Extract the (x, y) coordinate from the center of the cell holding the provided text.  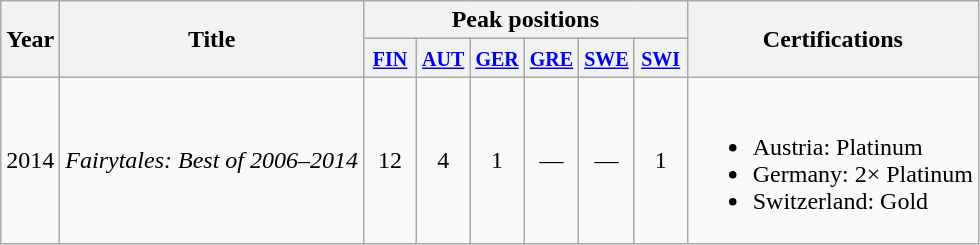
4 (444, 160)
AUT (444, 58)
2014 (30, 160)
12 (390, 160)
SWI (660, 58)
FIN (390, 58)
GRE (551, 58)
Austria: PlatinumGermany: 2× PlatinumSwitzerland: Gold (832, 160)
Year (30, 39)
SWE (607, 58)
Peak positions (526, 20)
Title (212, 39)
Certifications (832, 39)
Fairytales: Best of 2006–2014 (212, 160)
GER (497, 58)
